Capture the cell that displays the provided text and extract its (X, Y) central coordinate. 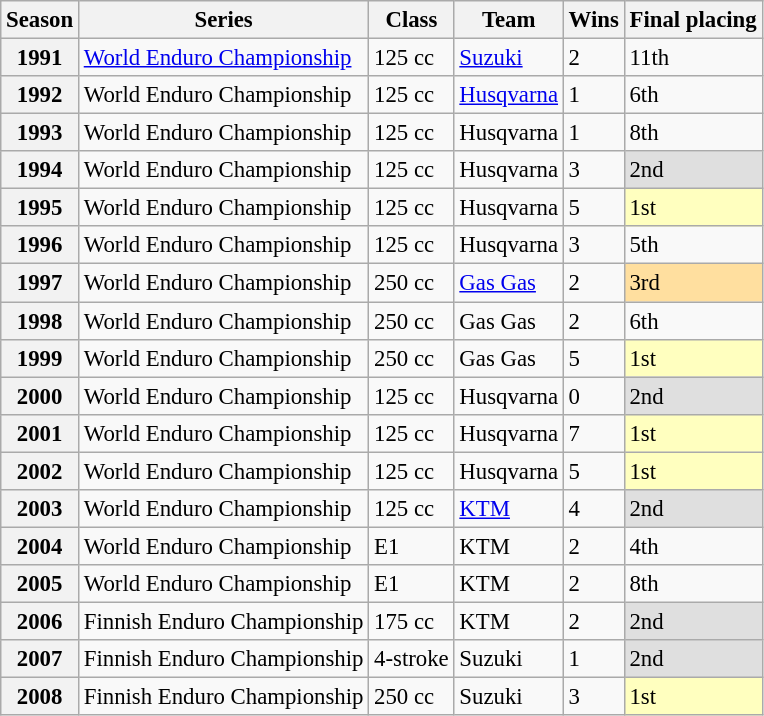
2003 (40, 509)
1996 (40, 245)
175 cc (412, 621)
11th (693, 58)
2008 (40, 697)
4-stroke (412, 659)
Season (40, 20)
2006 (40, 621)
2000 (40, 396)
Team (508, 20)
1994 (40, 170)
1999 (40, 358)
1997 (40, 283)
0 (594, 396)
2001 (40, 433)
Final placing (693, 20)
2004 (40, 546)
Class (412, 20)
2005 (40, 584)
1993 (40, 133)
Series (223, 20)
1995 (40, 208)
4th (693, 546)
1992 (40, 95)
Wins (594, 20)
5th (693, 245)
3rd (693, 283)
2007 (40, 659)
4 (594, 509)
2002 (40, 471)
1991 (40, 58)
7 (594, 433)
1998 (40, 321)
